For the text-containing cell, return its midpoint in [x, y] coordinate format. 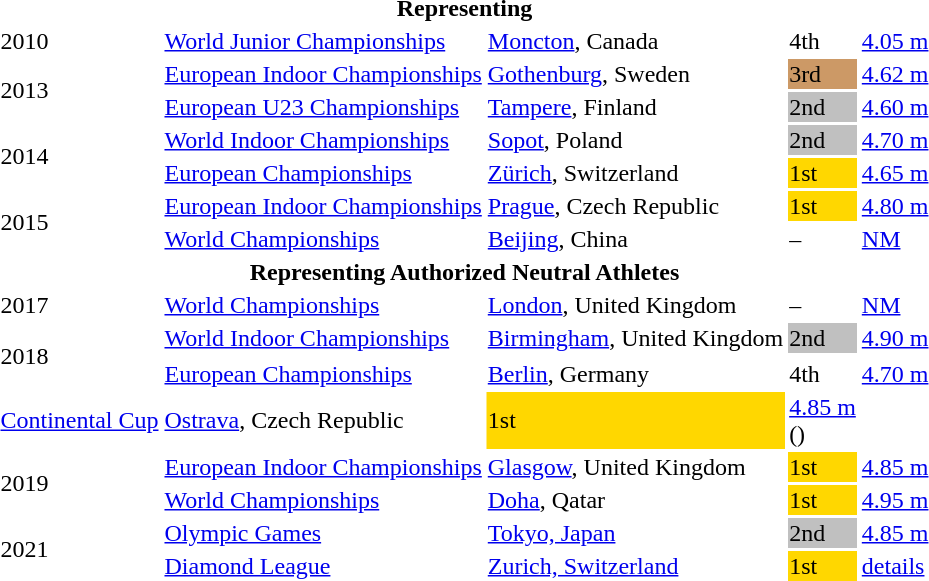
Glasgow, United Kingdom [635, 467]
Moncton, Canada [635, 41]
World Junior Championships [323, 41]
4.85 m() [823, 420]
London, United Kingdom [635, 305]
Prague, Czech Republic [635, 206]
Beijing, China [635, 239]
Tampere, Finland [635, 107]
Doha, Qatar [635, 500]
Gothenburg, Sweden [635, 74]
European U23 Championships [323, 107]
Berlin, Germany [635, 374]
Zürich, Switzerland [635, 173]
Sopot, Poland [635, 140]
Zurich, Switzerland [635, 566]
Birmingham, United Kingdom [635, 338]
3rd [823, 74]
Olympic Games [323, 533]
Ostrava, Czech Republic [323, 420]
Diamond League [323, 566]
Tokyo, Japan [635, 533]
